Pinpoint the cell where the given text exists, returning its [X, Y] midpoint coordinate. 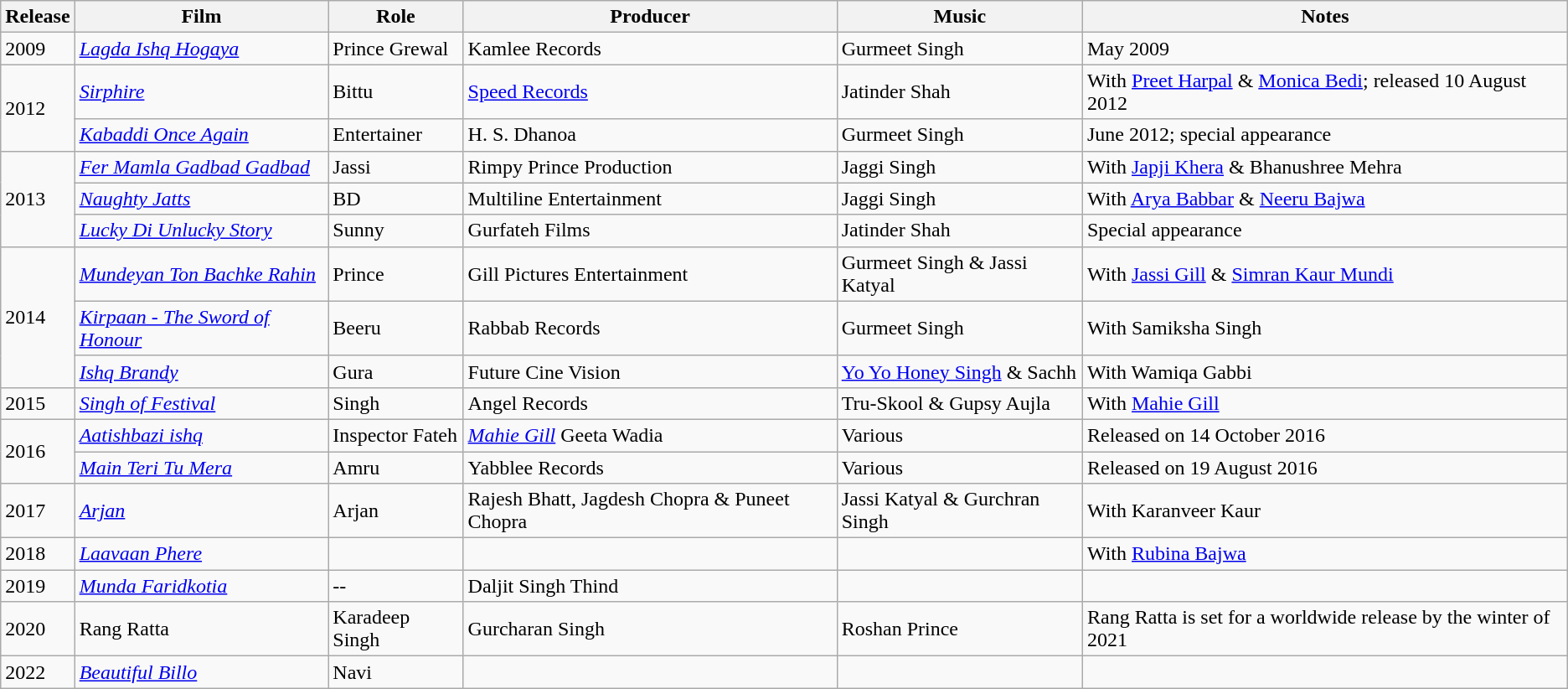
BD [395, 199]
Munda Faridkotia [201, 586]
With Arya Babbar & Neeru Bajwa [1325, 199]
Mundeyan Ton Bachke Rahin [201, 273]
Roshan Prince [960, 629]
Jassi [395, 167]
Karadeep Singh [395, 629]
2015 [38, 403]
With Mahie Gill [1325, 403]
Gurfateh Films [650, 231]
Gurmeet Singh & Jassi Katyal [960, 273]
2012 [38, 107]
2022 [38, 672]
Sirphire [201, 92]
Inspector Fateh [395, 435]
Speed Records [650, 92]
Yabblee Records [650, 467]
Ishq Brandy [201, 371]
With Jassi Gill & Simran Kaur Mundi [1325, 273]
2019 [38, 586]
May 2009 [1325, 49]
Fer Mamla Gadbad Gadbad [201, 167]
Role [395, 17]
Jassi Katyal & Gurchran Singh [960, 511]
Rabbab Records [650, 329]
Lagda Ishq Hogaya [201, 49]
Kirpaan - The Sword of Honour [201, 329]
Kabaddi Once Again [201, 135]
Music [960, 17]
Sunny [395, 231]
Lucky Di Unlucky Story [201, 231]
H. S. Dhanoa [650, 135]
2018 [38, 554]
Singh [395, 403]
With Preet Harpal & Monica Bedi; released 10 August 2012 [1325, 92]
With Samiksha Singh [1325, 329]
Daljit Singh Thind [650, 586]
Producer [650, 17]
Amru [395, 467]
Kamlee Records [650, 49]
Mahie Gill Geeta Wadia [650, 435]
Prince [395, 273]
Beeru [395, 329]
Gurcharan Singh [650, 629]
2013 [38, 199]
Gura [395, 371]
Film [201, 17]
With Rubina Bajwa [1325, 554]
Gill Pictures Entertainment [650, 273]
Naughty Jatts [201, 199]
Special appearance [1325, 231]
Main Teri Tu Mera [201, 467]
2016 [38, 451]
2014 [38, 317]
-- [395, 586]
Rimpy Prince Production [650, 167]
Rajesh Bhatt, Jagdesh Chopra & Puneet Chopra [650, 511]
With Wamiqa Gabbi [1325, 371]
With Karanveer Kaur [1325, 511]
2020 [38, 629]
Notes [1325, 17]
Released on 19 August 2016 [1325, 467]
Entertainer [395, 135]
Angel Records [650, 403]
Tru-Skool & Gupsy Aujla [960, 403]
Yo Yo Honey Singh & Sachh [960, 371]
Rang Ratta [201, 629]
Navi [395, 672]
Rang Ratta is set for a worldwide release by the winter of 2021 [1325, 629]
Prince Grewal [395, 49]
With Japji Khera & Bhanushree Mehra [1325, 167]
Multiline Entertainment [650, 199]
Beautiful Billo [201, 672]
2017 [38, 511]
Release [38, 17]
Laavaan Phere [201, 554]
Singh of Festival [201, 403]
June 2012; special appearance [1325, 135]
Bittu [395, 92]
2009 [38, 49]
Released on 14 October 2016 [1325, 435]
Aatishbazi ishq [201, 435]
Future Cine Vision [650, 371]
